From the cell containing the given text, extract its center point as [X, Y] coordinate. 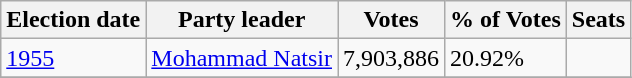
1955 [74, 58]
Election date [74, 20]
7,903,886 [392, 58]
Party leader [242, 20]
Votes [392, 20]
% of Votes [506, 20]
Seats [598, 20]
20.92% [506, 58]
Mohammad Natsir [242, 58]
